Pinpoint the cell where the given text exists, returning its [x, y] midpoint coordinate. 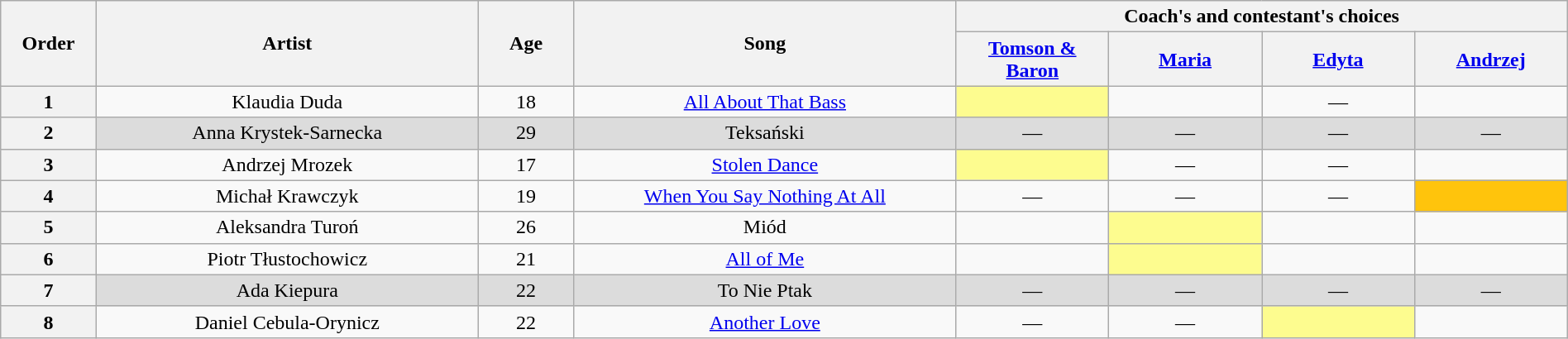
Andrzej Mrozek [287, 165]
Stolen Dance [765, 165]
Piotr Tłustochowicz [287, 259]
Order [49, 43]
Age [526, 43]
All of Me [765, 259]
6 [49, 259]
Teksański [765, 133]
Anna Krystek-Sarnecka [287, 133]
Artist [287, 43]
17 [526, 165]
18 [526, 102]
Tomson & Baron [1032, 60]
7 [49, 290]
Klaudia Duda [287, 102]
Andrzej [1490, 60]
To Nie Ptak [765, 290]
21 [526, 259]
29 [526, 133]
5 [49, 227]
Edyta [1338, 60]
Another Love [765, 322]
Daniel Cebula-Orynicz [287, 322]
2 [49, 133]
Ada Kiepura [287, 290]
Song [765, 43]
When You Say Nothing At All [765, 196]
Maria [1186, 60]
Aleksandra Turoń [287, 227]
Michał Krawczyk [287, 196]
Miód [765, 227]
8 [49, 322]
19 [526, 196]
Coach's and contestant's choices [1262, 17]
26 [526, 227]
4 [49, 196]
3 [49, 165]
1 [49, 102]
All About That Bass [765, 102]
